Scan for the cell matching the given text and deliver its (X, Y) coordinate at center. 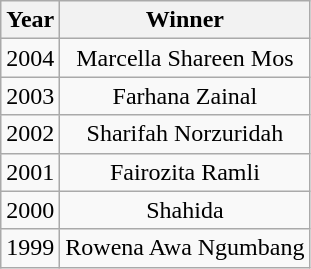
2002 (30, 134)
Sharifah Norzuridah (185, 134)
2000 (30, 210)
1999 (30, 248)
Rowena Awa Ngumbang (185, 248)
2004 (30, 58)
Year (30, 20)
2003 (30, 96)
Farhana Zainal (185, 96)
Winner (185, 20)
Fairozita Ramli (185, 172)
Shahida (185, 210)
Marcella Shareen Mos (185, 58)
2001 (30, 172)
